Identify which cell holds the provided text, then report its (x, y) central coordinate. 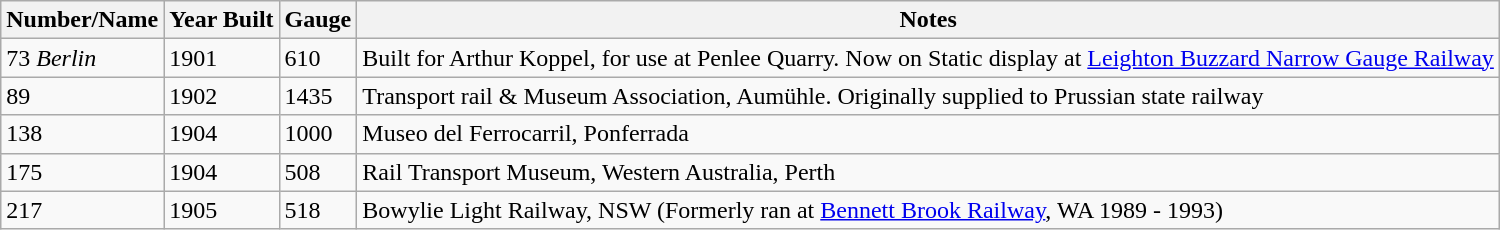
73 Berlin (82, 58)
175 (82, 172)
Rail Transport Museum, Western Australia, Perth (928, 172)
1902 (222, 96)
Notes (928, 20)
Number/Name (82, 20)
1905 (222, 210)
1901 (222, 58)
508 (318, 172)
Museo del Ferrocarril, Ponferrada (928, 134)
Bowylie Light Railway, NSW (Formerly ran at Bennett Brook Railway, WA 1989 - 1993) (928, 210)
89 (82, 96)
Gauge (318, 20)
Year Built (222, 20)
1000 (318, 134)
Built for Arthur Koppel, for use at Penlee Quarry. Now on Static display at Leighton Buzzard Narrow Gauge Railway (928, 58)
Transport rail & Museum Association, Aumühle. Originally supplied to Prussian state railway (928, 96)
138 (82, 134)
1435 (318, 96)
518 (318, 210)
610 (318, 58)
217 (82, 210)
